Pinpoint the cell where the given text exists, returning its [X, Y] midpoint coordinate. 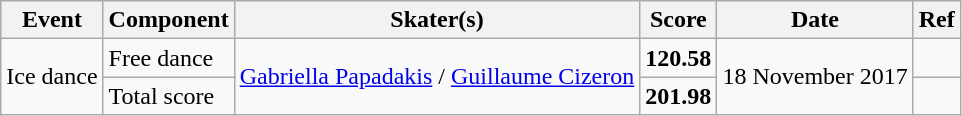
Date [815, 20]
Skater(s) [437, 20]
Component [168, 20]
Free dance [168, 58]
18 November 2017 [815, 77]
Gabriella Papadakis / Guillaume Cizeron [437, 77]
Ref [936, 20]
120.58 [678, 58]
Ice dance [52, 77]
Score [678, 20]
201.98 [678, 96]
Total score [168, 96]
Event [52, 20]
